Pinpoint the cell where the given text exists, returning its [X, Y] midpoint coordinate. 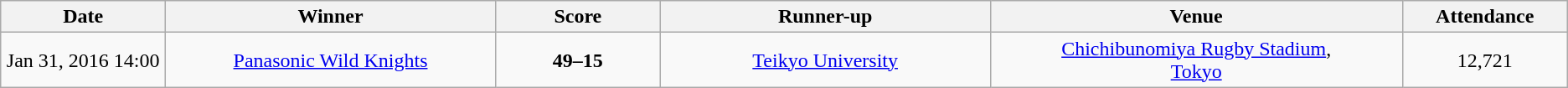
Score [578, 17]
Runner-up [825, 17]
Date [84, 17]
Chichibunomiya Rugby Stadium,Tokyo [1196, 60]
12,721 [1484, 60]
Winner [331, 17]
Jan 31, 2016 14:00 [84, 60]
Attendance [1484, 17]
Teikyo University [825, 60]
Venue [1196, 17]
49–15 [578, 60]
Panasonic Wild Knights [331, 60]
